Return the [x, y] coordinate for the center point of the cell that contains the specified text.  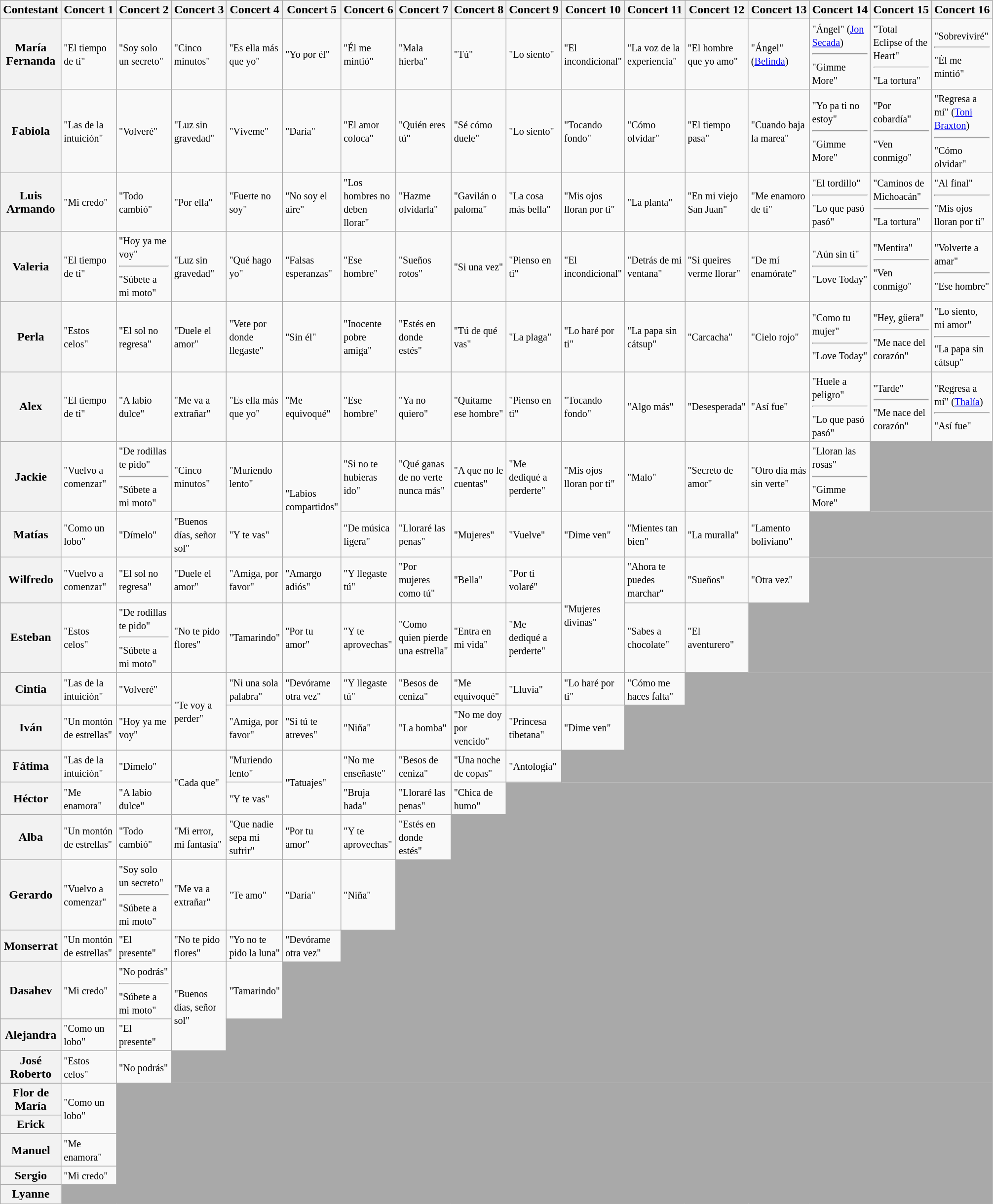
"Lamento boliviano" [779, 534]
Concert 7 [423, 10]
José Roberto [31, 1067]
"Sueños" [717, 580]
"Ángel" (Belinda) [779, 54]
Concert 6 [369, 10]
"Gavilán o paloma" [479, 202]
Concert 10 [593, 10]
"Quítame ese hombre" [479, 407]
Fabiola [31, 131]
"Princesa tibetana" [534, 727]
"Cuando baja la marea" [779, 131]
María Fernanda [31, 54]
"Yo no te pido la luna" [255, 946]
"Lluvia" [534, 689]
"Sabes a chocolate" [655, 638]
"Te amo" [255, 895]
"Secreto de amor" [717, 477]
Alex [31, 407]
"Lo siento, mi amor""La papa sin cátsup" [962, 337]
"Cielo rojo" [779, 337]
"Hoy ya me voy""Súbete a mi moto" [144, 266]
Concert 16 [962, 10]
Héctor [31, 798]
"En mi viejo San Juan" [717, 202]
"El tordillo""Lo que pasó pasó" [840, 202]
"Chica de humo" [479, 798]
"Qué hago yo" [255, 266]
"Ángel" (Jon Secada)"Gimme More" [840, 54]
"Caminos de Michoacán""La tortura" [901, 202]
Concert 3 [199, 10]
"Sobreviviré""Él me mintió" [962, 54]
Concert 1 [89, 10]
"Quién eres tú" [423, 131]
Fátima [31, 766]
"Cómo olvidar" [655, 131]
"Tatuajes" [312, 782]
"Por ti volaré" [534, 580]
"Carcacha" [717, 337]
Contestant [31, 10]
Concert 14 [840, 10]
Concert 15 [901, 10]
"Sin él" [312, 337]
"No podrás""Súbete a mi moto" [144, 991]
"Si una vez" [479, 266]
"Otra vez" [779, 580]
"El aventurero" [717, 638]
"La cosa más bella" [534, 202]
"No soy el aire" [312, 202]
"Yo pa ti no estoy""Gimme More" [840, 131]
"Víveme" [255, 131]
"Regresa a mí" (Thalía)"Así fue" [962, 407]
"La planta" [655, 202]
"Me enamoro de ti" [779, 202]
"Tú de qué vas" [479, 337]
"Por ella" [199, 202]
"Una noche de copas" [479, 766]
"Por cobardía""Ven conmigo" [901, 131]
"La plaga" [534, 337]
"Él me mintió" [369, 54]
"Bruja hada" [369, 798]
"Falsas esperanzas" [312, 266]
"Vete por donde llegaste" [255, 337]
"Tarde""Me nace del corazón" [901, 407]
Concert 13 [779, 10]
"Total Eclipse of the Heart""La tortura" [901, 54]
Matías [31, 534]
"Inocente pobre amiga" [369, 337]
"La papa sin cátsup" [655, 337]
"Entra en mi vida" [479, 638]
"Otro día más sin verte" [779, 477]
"Soy solo un secreto""Súbete a mi moto" [144, 895]
"Huele a peligro""Lo que pasó pasó" [840, 407]
"Bella" [479, 580]
Jackie [31, 477]
Esteban [31, 638]
"Como quien pierde una estrella" [423, 638]
"Soy solo un secreto" [144, 54]
"La bomba" [423, 727]
Concert 5 [312, 10]
"No me doy por vencido" [479, 727]
"Los hombres no deben llorar" [369, 202]
"Hoy ya me voy" [144, 727]
Erick [31, 1125]
"Mala hierba" [423, 54]
"Algo más" [655, 407]
Cintia [31, 689]
"Volverte a amar""Ese hombre" [962, 266]
"El amor coloca" [369, 131]
Concert 11 [655, 10]
"Mentira""Ven conmigo" [901, 266]
"Antología" [534, 766]
"Labios compartidos" [312, 499]
"Sé cómo duele" [479, 131]
"Ni una sola palabra" [255, 689]
"Te voy a perder" [199, 712]
"Mientes tan bien" [655, 534]
"Cada que" [199, 782]
"Qué ganas de no verte nunca más" [423, 477]
"No me enseñaste" [369, 766]
"La muralla" [717, 534]
"La voz de la experiencia" [655, 54]
"Cómo me haces falta" [655, 689]
Wilfredo [31, 580]
"Vuelve" [534, 534]
Monserrat [31, 946]
"Así fue" [779, 407]
"Detrás de mi ventana" [655, 266]
Concert 4 [255, 10]
Concert 12 [717, 10]
"Como tu mujer""Love Today" [840, 337]
"Mujeres divinas" [593, 615]
"Ahora te puedes marchar" [655, 580]
Iván [31, 727]
Sergio [31, 1175]
Concert 9 [534, 10]
"Por mujeres como tú" [423, 580]
"Malo" [655, 477]
Concert 8 [479, 10]
"Yo por él" [312, 54]
"Desesperada" [717, 407]
Manuel [31, 1150]
Valeria [31, 266]
"Regresa a mí" (Toni Braxton)"Cómo olvidar" [962, 131]
"De música ligera" [369, 534]
"Mi error, mi fantasía" [199, 837]
"Lloran las rosas""Gimme More" [840, 477]
Perla [31, 337]
Flor de María [31, 1099]
Gerardo [31, 895]
"Fuerte no soy" [255, 202]
Dasahev [31, 991]
Lyanne [31, 1194]
Alejandra [31, 1035]
"El tiempo pasa" [717, 131]
"Hazme olvidarla" [423, 202]
"Sueños rotos" [423, 266]
"Si queires verme llorar" [717, 266]
"Aún sin ti""Love Today" [840, 266]
Alba [31, 837]
"Mujeres" [479, 534]
"Que nadie sepa mi sufrir" [255, 837]
"Al final""Mis ojos lloran por ti" [962, 202]
"A que no le cuentas" [479, 477]
"De mí enamórate" [779, 266]
"Tú" [479, 54]
"No podrás" [144, 1067]
"Amargo adiós" [312, 580]
Luis Armando [31, 202]
"Ya no quiero" [423, 407]
Concert 2 [144, 10]
"Hey, güera""Me nace del corazón" [901, 337]
"Si no te hubieras ido" [369, 477]
"Si tú te atreves" [312, 727]
"El hombre que yo amo" [717, 54]
